For the text-containing cell, return its midpoint in [x, y] coordinate format. 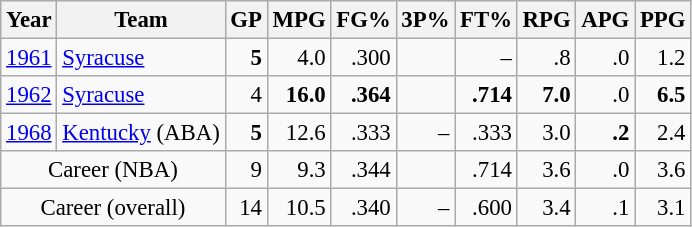
10.5 [299, 208]
Career (NBA) [113, 170]
1.2 [663, 58]
Team [141, 20]
.2 [606, 133]
APG [606, 20]
PPG [663, 20]
.300 [364, 58]
MPG [299, 20]
Kentucky (ABA) [141, 133]
.600 [486, 208]
GP [246, 20]
7.0 [546, 95]
.344 [364, 170]
4.0 [299, 58]
FT% [486, 20]
4 [246, 95]
1968 [29, 133]
.340 [364, 208]
9 [246, 170]
Career (overall) [113, 208]
.1 [606, 208]
1962 [29, 95]
12.6 [299, 133]
3.1 [663, 208]
3P% [426, 20]
1961 [29, 58]
3.0 [546, 133]
.8 [546, 58]
.364 [364, 95]
6.5 [663, 95]
9.3 [299, 170]
14 [246, 208]
RPG [546, 20]
2.4 [663, 133]
Year [29, 20]
FG% [364, 20]
3.4 [546, 208]
16.0 [299, 95]
